Find where the given text appears and provide that cell's center as [X, Y] coordinate. 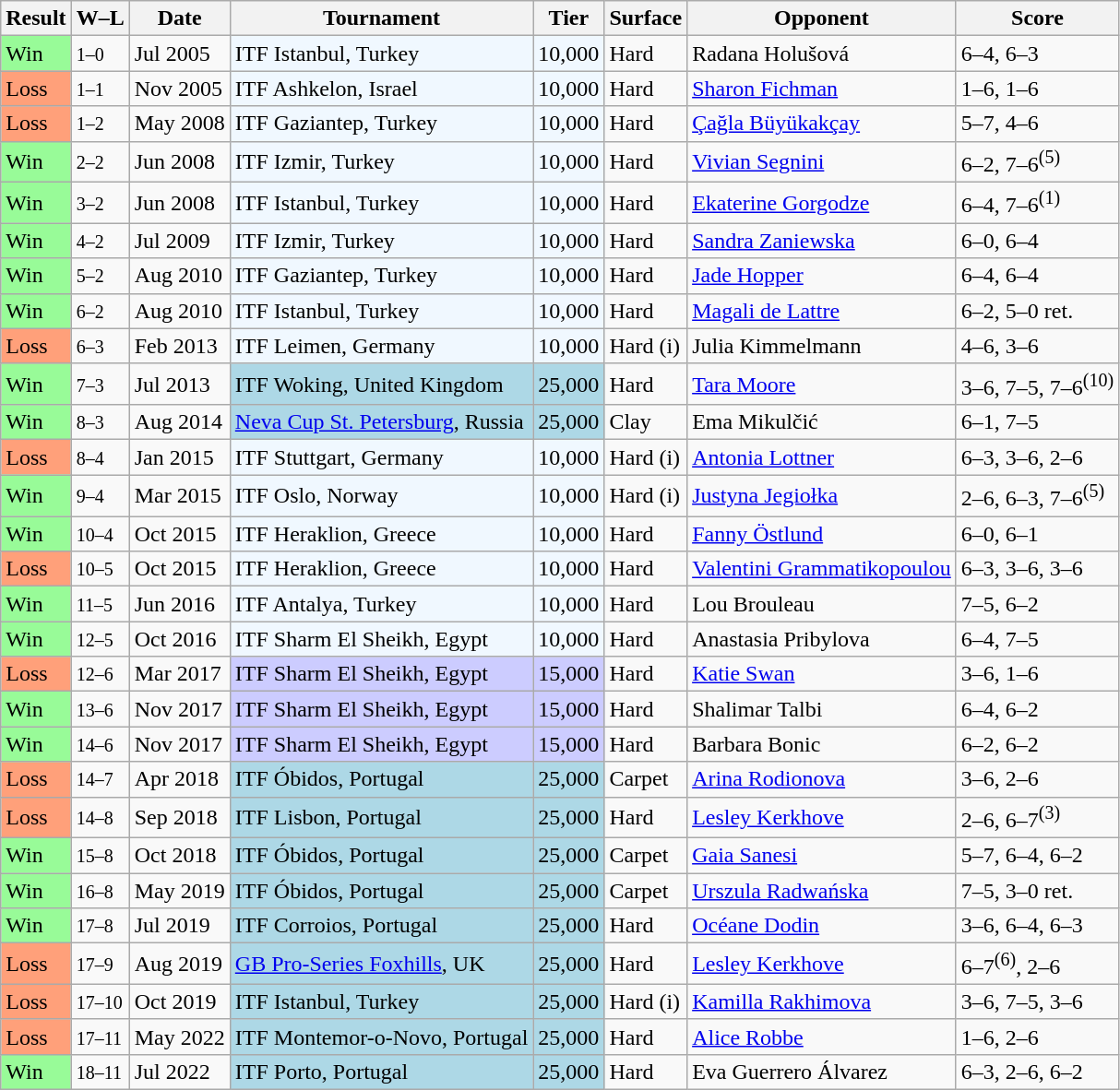
17–11 [100, 1037]
13–6 [100, 709]
6–2, 5–0 ret. [1037, 311]
6–2 [100, 311]
Sharon Fichman [822, 89]
Justyna Jegiołka [822, 496]
Mar 2017 [179, 674]
6–2, 7–6(5) [1037, 162]
Çağla Büyükakçay [822, 124]
Jun 2016 [179, 604]
Jul 2005 [179, 53]
1–0 [100, 53]
Antonia Lottner [822, 457]
14–7 [100, 779]
Jul 2009 [179, 241]
Mar 2015 [179, 496]
Valentini Grammatikopoulou [822, 569]
Score [1037, 18]
7–3 [100, 384]
3–6, 1–6 [1037, 674]
17–8 [100, 926]
6–4, 6–4 [1037, 276]
2–2 [100, 162]
May 2019 [179, 891]
2–6, 6–3, 7–6(5) [1037, 496]
Feb 2013 [179, 346]
Anastasia Pribylova [822, 639]
Oct 2016 [179, 639]
Radana Holušová [822, 53]
W–L [100, 18]
6–3, 3–6, 3–6 [1037, 569]
ITF Montemor-o-Novo, Portugal [382, 1037]
6–3, 2–6, 6–2 [1037, 1072]
Sep 2018 [179, 817]
ITF Lisbon, Portugal [382, 817]
Oct 2019 [179, 1001]
ITF Corroios, Portugal [382, 926]
Jul 2013 [179, 384]
Nov 2005 [179, 89]
12–6 [100, 674]
14–6 [100, 744]
Sandra Zaniewska [822, 241]
3–6, 2–6 [1037, 779]
Gaia Sanesi [822, 856]
6–3, 3–6, 2–6 [1037, 457]
3–6, 6–4, 6–3 [1037, 926]
Shalimar Talbi [822, 709]
Vivian Segnini [822, 162]
4–2 [100, 241]
7–5, 3–0 ret. [1037, 891]
Lou Brouleau [822, 604]
ITF Stuttgart, Germany [382, 457]
Aug 2014 [179, 422]
Neva Cup St. Petersburg, Russia [382, 422]
3–6, 7–5, 7–6(10) [1037, 384]
Tier [568, 18]
10–5 [100, 569]
1–1 [100, 89]
17–10 [100, 1001]
5–7, 4–6 [1037, 124]
Oct 2018 [179, 856]
5–7, 6–4, 6–2 [1037, 856]
Ema Mikulčić [822, 422]
Surface [646, 18]
14–8 [100, 817]
Katie Swan [822, 674]
6–1, 7–5 [1037, 422]
Aug 2019 [179, 965]
6–0, 6–4 [1037, 241]
12–5 [100, 639]
6–4, 6–2 [1037, 709]
3–6, 7–5, 3–6 [1037, 1001]
Opponent [822, 18]
5–2 [100, 276]
10–4 [100, 534]
6–7(6), 2–6 [1037, 965]
ITF Woking, United Kingdom [382, 384]
Tournament [382, 18]
Ekaterine Gorgodze [822, 203]
Clay [646, 422]
Jul 2022 [179, 1072]
1–2 [100, 124]
Kamilla Rakhimova [822, 1001]
Alice Robbe [822, 1037]
2–6, 6–7(3) [1037, 817]
1–6, 1–6 [1037, 89]
ITF Oslo, Norway [382, 496]
Urszula Radwańska [822, 891]
16–8 [100, 891]
Fanny Östlund [822, 534]
Magali de Lattre [822, 311]
Jan 2015 [179, 457]
6–0, 6–1 [1037, 534]
7–5, 6–2 [1037, 604]
6–4, 7–5 [1037, 639]
May 2022 [179, 1037]
ITF Antalya, Turkey [382, 604]
Tara Moore [822, 384]
Apr 2018 [179, 779]
3–2 [100, 203]
6–4, 7–6(1) [1037, 203]
GB Pro-Series Foxhills, UK [382, 965]
May 2008 [179, 124]
Eva Guerrero Álvarez [822, 1072]
6–3 [100, 346]
Result [36, 18]
Julia Kimmelmann [822, 346]
18–11 [100, 1072]
ITF Ashkelon, Israel [382, 89]
17–9 [100, 965]
Arina Rodionova [822, 779]
1–6, 2–6 [1037, 1037]
8–3 [100, 422]
Jul 2019 [179, 926]
8–4 [100, 457]
Jade Hopper [822, 276]
Barbara Bonic [822, 744]
ITF Leimen, Germany [382, 346]
ITF Porto, Portugal [382, 1072]
Océane Dodin [822, 926]
15–8 [100, 856]
6–4, 6–3 [1037, 53]
Date [179, 18]
4–6, 3–6 [1037, 346]
9–4 [100, 496]
11–5 [100, 604]
6–2, 6–2 [1037, 744]
